Scan for the cell matching the given text and deliver its [x, y] coordinate at center. 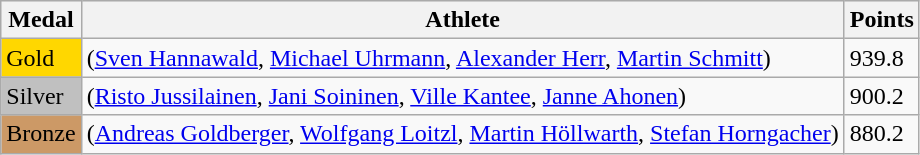
Medal [41, 20]
(Andreas Goldberger, Wolfgang Loitzl, Martin Höllwarth, Stefan Horngacher) [462, 134]
Athlete [462, 20]
880.2 [882, 134]
(Sven Hannawald, Michael Uhrmann, Alexander Herr, Martin Schmitt) [462, 58]
Bronze [41, 134]
900.2 [882, 96]
939.8 [882, 58]
Points [882, 20]
(Risto Jussilainen, Jani Soininen, Ville Kantee, Janne Ahonen) [462, 96]
Silver [41, 96]
Gold [41, 58]
